Provide the [x, y] coordinate of the cell's center where the given text is located.  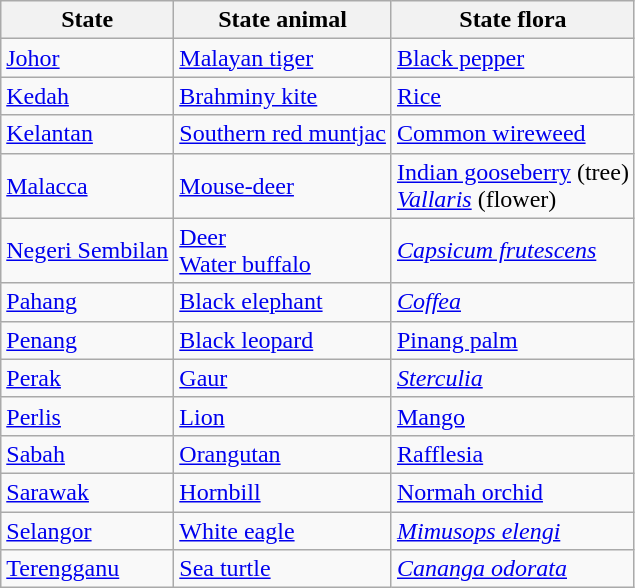
Mimusops elengi [512, 531]
Mango [512, 416]
Malacca [88, 186]
Selangor [88, 531]
Sea turtle [283, 569]
State flora [512, 20]
Capsicum frutescens [512, 250]
Kedah [88, 96]
DeerWater buffalo [283, 250]
Cananga odorata [512, 569]
Lion [283, 416]
State animal [283, 20]
Mouse-deer [283, 186]
Sabah [88, 454]
Rice [512, 96]
Sarawak [88, 492]
Hornbill [283, 492]
Terengganu [88, 569]
Pinang palm [512, 340]
Black elephant [283, 302]
Perak [88, 378]
Johor [88, 58]
Common wireweed [512, 134]
White eagle [283, 531]
Kelantan [88, 134]
Gaur [283, 378]
Black pepper [512, 58]
State [88, 20]
Penang [88, 340]
Black leopard [283, 340]
Sterculia [512, 378]
Orangutan [283, 454]
Coffea [512, 302]
Malayan tiger [283, 58]
Perlis [88, 416]
Rafflesia [512, 454]
Normah orchid [512, 492]
Brahminy kite [283, 96]
Pahang [88, 302]
Southern red muntjac [283, 134]
Negeri Sembilan [88, 250]
Indian gooseberry (tree)Vallaris (flower) [512, 186]
